Locate the cell with the specified text and output its [x, y] center coordinate. 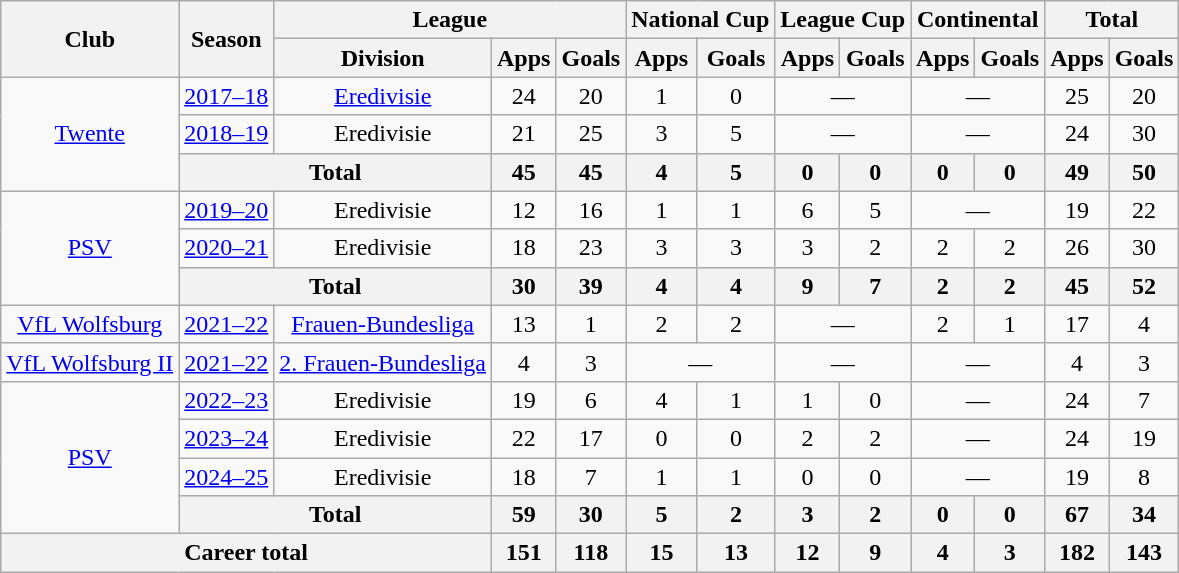
National Cup [700, 20]
118 [591, 553]
VfL Wolfsburg II [90, 362]
52 [1144, 286]
21 [524, 134]
23 [591, 248]
143 [1144, 553]
2017–18 [226, 96]
34 [1144, 515]
2022–23 [226, 400]
2024–25 [226, 477]
Career total [246, 553]
15 [662, 553]
50 [1144, 172]
Club [90, 39]
182 [1077, 553]
49 [1077, 172]
2020–21 [226, 248]
67 [1077, 515]
2. Frauen-Bundesliga [383, 362]
2018–19 [226, 134]
Continental [978, 20]
VfL Wolfsburg [90, 324]
League Cup [843, 20]
Division [383, 58]
59 [524, 515]
League [450, 20]
8 [1144, 477]
2023–24 [226, 438]
16 [591, 210]
2019–20 [226, 210]
151 [524, 553]
Frauen-Bundesliga [383, 324]
Season [226, 39]
26 [1077, 248]
39 [591, 286]
Twente [90, 134]
